Find where the given text appears and provide that cell's center as (X, Y) coordinate. 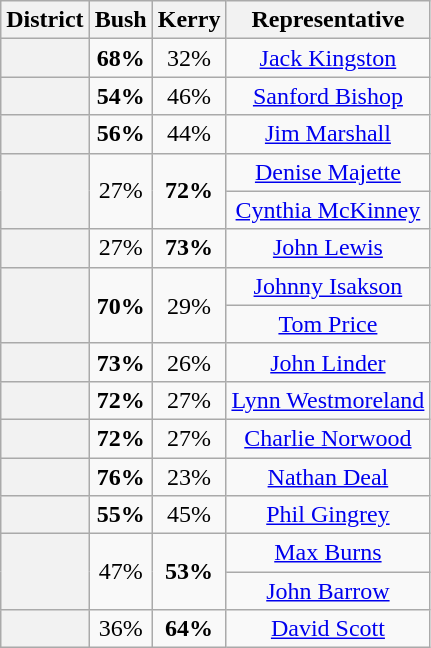
26% (189, 362)
Denise Majette (328, 172)
56% (120, 134)
Cynthia McKinney (328, 210)
44% (189, 134)
Kerry (189, 20)
Phil Gingrey (328, 515)
54% (120, 96)
47% (120, 572)
Max Burns (328, 553)
Tom Price (328, 324)
John Linder (328, 362)
Jack Kingston (328, 58)
46% (189, 96)
70% (120, 305)
Lynn Westmoreland (328, 400)
53% (189, 572)
Charlie Norwood (328, 438)
64% (189, 629)
Representative (328, 20)
David Scott (328, 629)
John Barrow (328, 591)
45% (189, 515)
Sanford Bishop (328, 96)
Jim Marshall (328, 134)
68% (120, 58)
Bush (120, 20)
29% (189, 305)
23% (189, 477)
Nathan Deal (328, 477)
John Lewis (328, 248)
32% (189, 58)
76% (120, 477)
Johnny Isakson (328, 286)
36% (120, 629)
District (45, 20)
55% (120, 515)
